Extract the (X, Y) coordinate from the center of the cell holding the provided text.  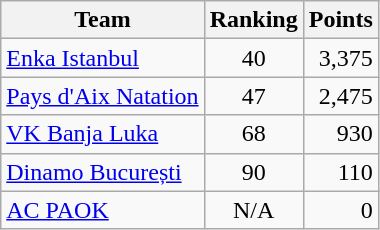
2,475 (340, 96)
Points (340, 20)
110 (340, 172)
40 (254, 58)
Enka Istanbul (102, 58)
47 (254, 96)
68 (254, 134)
0 (340, 210)
Team (102, 20)
Ranking (254, 20)
AC PAOK (102, 210)
N/A (254, 210)
VK Banja Luka (102, 134)
90 (254, 172)
930 (340, 134)
Dinamo București (102, 172)
3,375 (340, 58)
Pays d'Aix Natation (102, 96)
